Return (x, y) of the center of cell containing provided text 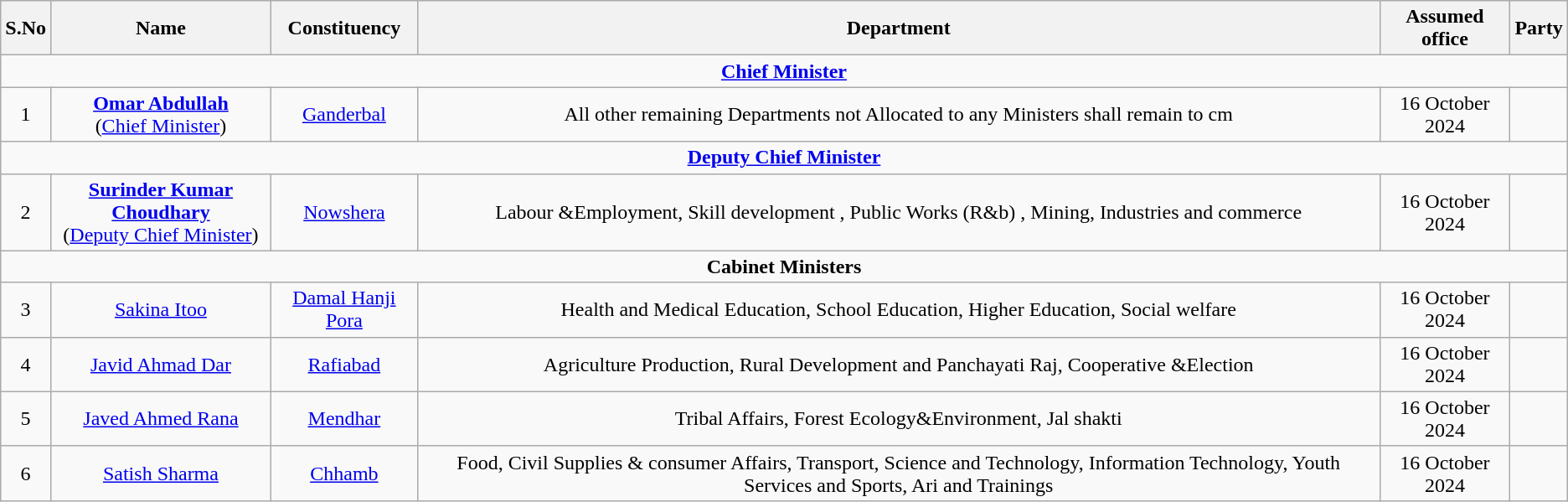
2 (26, 212)
Javed Ahmed Rana (161, 419)
Agriculture Production, Rural Development and Panchayati Raj, Cooperative &Election (898, 364)
Satish Sharma (161, 473)
All other remaining Departments not Allocated to any Ministers shall remain to cm (898, 114)
4 (26, 364)
Name (161, 28)
Party (1539, 28)
Ganderbal (343, 114)
Labour &Employment, Skill development , Public Works (R&b) , Mining, Industries and commerce (898, 212)
Food, Civil Supplies & consumer Affairs, Transport, Science and Technology, Information Technology, Youth Services and Sports, Ari and Trainings (898, 473)
Nowshera (343, 212)
Mendhar (343, 419)
Health and Medical Education, School Education, Higher Education, Social welfare (898, 310)
Department (898, 28)
S.No (26, 28)
Chhamb (343, 473)
Rafiabad (343, 364)
Constituency (343, 28)
Assumed office (1445, 28)
Sakina Itoo (161, 310)
Deputy Chief Minister (784, 158)
5 (26, 419)
6 (26, 473)
Javid Ahmad Dar (161, 364)
Chief Minister (784, 71)
3 (26, 310)
Surinder Kumar Choudhary (Deputy Chief Minister) (161, 212)
Cabinet Ministers (784, 267)
Omar Abdullah (Chief Minister) (161, 114)
1 (26, 114)
Tribal Affairs, Forest Ecology&Environment, Jal shakti (898, 419)
Damal Hanji Pora (343, 310)
